For the text-containing cell, return its midpoint in (x, y) coordinate format. 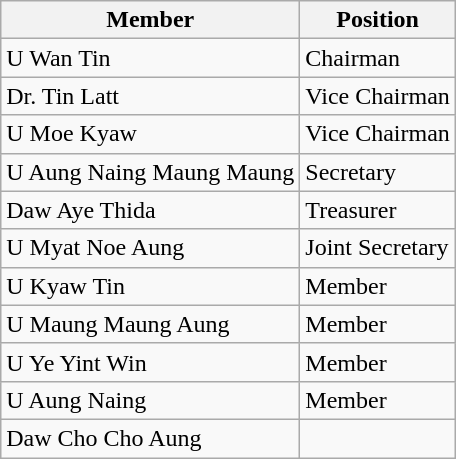
Joint Secretary (378, 248)
Chairman (378, 58)
U Aung Naing Maung Maung (150, 172)
U Kyaw Tin (150, 286)
Secretary (378, 172)
Treasurer (378, 210)
U Wan Tin (150, 58)
Dr. Tin Latt (150, 96)
Daw Cho Cho Aung (150, 438)
U Maung Maung Aung (150, 324)
U Myat Noe Aung (150, 248)
Daw Aye Thida (150, 210)
U Ye Yint Win (150, 362)
U Aung Naing (150, 400)
Position (378, 20)
U Moe Kyaw (150, 134)
